Return the [X, Y] coordinate for the center point of the cell that contains the specified text.  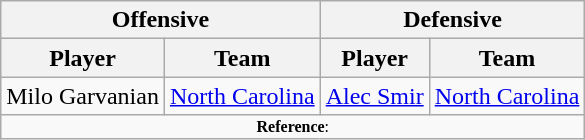
Defensive [452, 20]
Offensive [160, 20]
Milo Garvanian [83, 96]
Alec Smir [374, 96]
Reference: [293, 127]
